Return [x, y] of the center of cell containing provided text 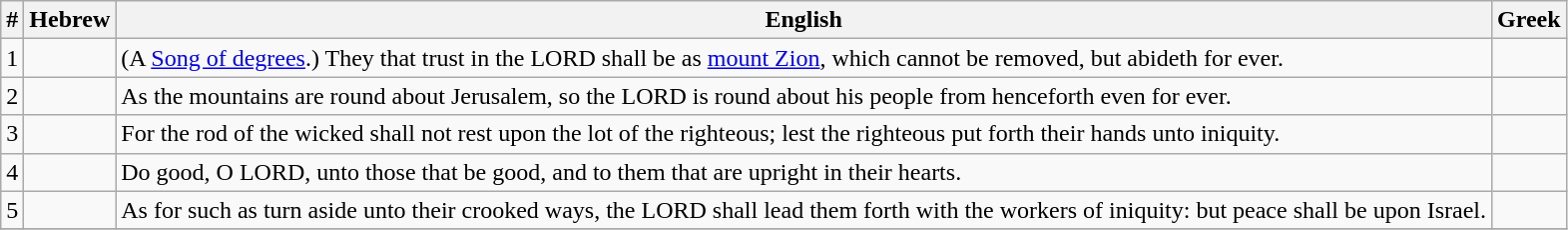
4 [12, 172]
For the rod of the wicked shall not rest upon the lot of the righteous; lest the righteous put forth their hands unto iniquity. [804, 134]
As the mountains are round about Jerusalem, so the LORD is round about his people from henceforth even for ever. [804, 96]
(A Song of degrees.) They that trust in the LORD shall be as mount Zion, which cannot be removed, but abideth for ever. [804, 58]
As for such as turn aside unto their crooked ways, the LORD shall lead them forth with the workers of iniquity: but peace shall be upon Israel. [804, 210]
2 [12, 96]
Do good, O LORD, unto those that be good, and to them that are upright in their hearts. [804, 172]
1 [12, 58]
English [804, 20]
3 [12, 134]
Greek [1529, 20]
Hebrew [70, 20]
# [12, 20]
5 [12, 210]
